Provide the [X, Y] coordinate of the cell's center where the given text is located.  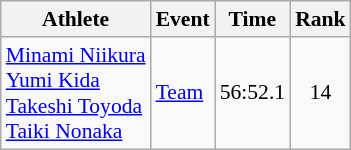
Athlete [76, 19]
Time [252, 19]
Team [183, 93]
Minami NiikuraYumi KidaTakeshi ToyodaTaiki Nonaka [76, 93]
56:52.1 [252, 93]
14 [320, 93]
Rank [320, 19]
Event [183, 19]
